Determine the [X, Y] coordinate at the center of the cell enclosing the given text.  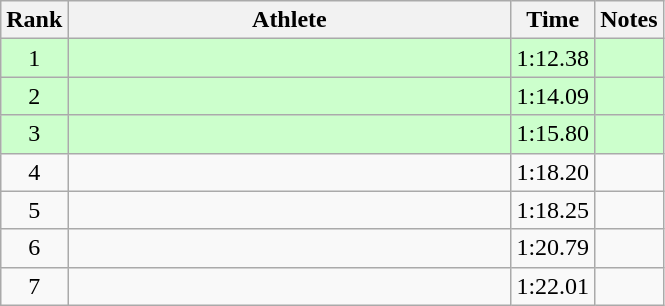
6 [34, 248]
2 [34, 96]
1:14.09 [553, 96]
4 [34, 172]
1:15.80 [553, 134]
7 [34, 286]
1:20.79 [553, 248]
3 [34, 134]
Rank [34, 20]
Notes [629, 20]
1:22.01 [553, 286]
1 [34, 58]
1:12.38 [553, 58]
1:18.20 [553, 172]
5 [34, 210]
1:18.25 [553, 210]
Athlete [290, 20]
Time [553, 20]
